Return (x, y) of the center of cell containing provided text 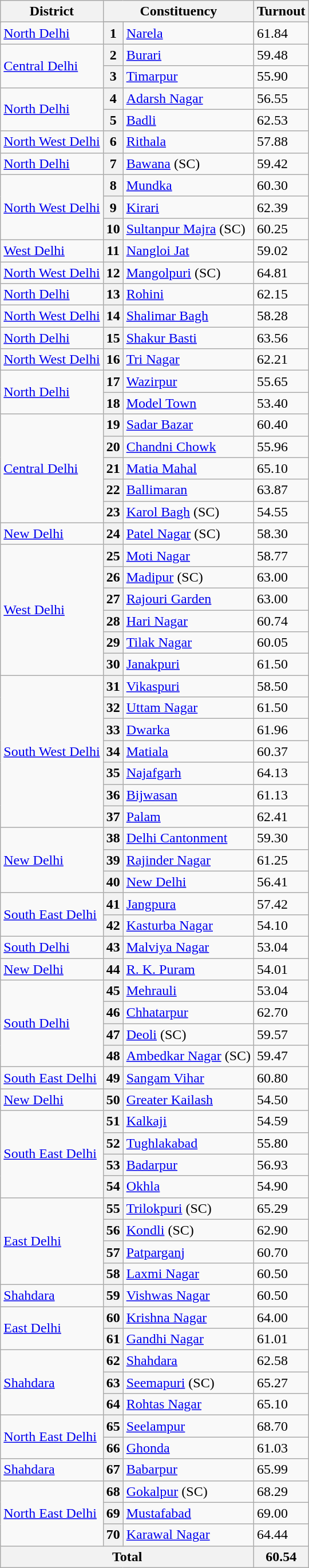
Laxmi Nagar (188, 1273)
62.70 (282, 1013)
20 (113, 447)
Adarsh Nagar (188, 98)
44 (113, 969)
54.90 (282, 1187)
Moti Nagar (188, 555)
8 (113, 185)
Karawal Nagar (188, 1535)
Total (127, 1557)
District (51, 11)
Ballimaran (188, 490)
Tri Nagar (188, 360)
28 (113, 620)
65 (113, 1426)
61.25 (282, 860)
19 (113, 425)
43 (113, 947)
49 (113, 1078)
Bawana (SC) (188, 164)
60.30 (282, 185)
Nangloi Jat (188, 250)
63.87 (282, 490)
Gandhi Nagar (188, 1339)
48 (113, 1056)
Najafgarh (188, 773)
Model Town (188, 403)
Delhi Cantonment (188, 838)
Matiala (188, 751)
54.59 (282, 1121)
17 (113, 381)
Kondli (SC) (188, 1230)
58 (113, 1273)
29 (113, 643)
41 (113, 904)
57.88 (282, 142)
65.29 (282, 1208)
69 (113, 1513)
55 (113, 1208)
62.39 (282, 207)
65.27 (282, 1383)
Madipur (SC) (188, 577)
Shalimar Bagh (188, 316)
Uttam Nagar (188, 708)
34 (113, 751)
67 (113, 1470)
27 (113, 599)
54.10 (282, 925)
5 (113, 120)
Badli (188, 120)
33 (113, 730)
57.42 (282, 904)
69.00 (282, 1513)
Babarpur (188, 1470)
Seemapuri (SC) (188, 1383)
56.55 (282, 98)
56.93 (282, 1165)
Rajouri Garden (188, 599)
58.50 (282, 686)
Krishna Nagar (188, 1317)
6 (113, 142)
60.70 (282, 1252)
54 (113, 1187)
26 (113, 577)
Ghonda (188, 1448)
22 (113, 490)
62.41 (282, 817)
4 (113, 98)
Rohtas Nagar (188, 1404)
15 (113, 338)
60.80 (282, 1078)
55.96 (282, 447)
61.84 (282, 33)
70 (113, 1535)
64.81 (282, 273)
59.48 (282, 55)
31 (113, 686)
9 (113, 207)
Greater Kailash (188, 1100)
2 (113, 55)
60.40 (282, 425)
Rohini (188, 295)
60.74 (282, 620)
61.03 (282, 1448)
57 (113, 1252)
Sangam Vihar (188, 1078)
68.29 (282, 1491)
65.99 (282, 1470)
59.30 (282, 838)
Bijwasan (188, 795)
Turnout (282, 11)
1 (113, 33)
23 (113, 512)
Rithala (188, 142)
Kirari (188, 207)
7 (113, 164)
Tilak Nagar (188, 643)
24 (113, 534)
54.50 (282, 1100)
45 (113, 991)
Vikaspuri (188, 686)
3 (113, 77)
47 (113, 1034)
Patparganj (188, 1252)
South West Delhi (51, 751)
Burari (188, 55)
63.56 (282, 338)
62.58 (282, 1361)
Rajinder Nagar (188, 860)
61 (113, 1339)
Mundka (188, 185)
Narela (188, 33)
Badarpur (188, 1165)
62.15 (282, 295)
59.42 (282, 164)
Trilokpuri (SC) (188, 1208)
60.05 (282, 643)
60.54 (282, 1557)
Ambedkar Nagar (SC) (188, 1056)
63 (113, 1383)
Kasturba Nagar (188, 925)
59.02 (282, 250)
61.01 (282, 1339)
Malviya Nagar (188, 947)
Janakpuri (188, 664)
62.90 (282, 1230)
Patel Nagar (SC) (188, 534)
Mehrauli (188, 991)
62.53 (282, 120)
Timarpur (188, 77)
64.00 (282, 1317)
Jangpura (188, 904)
Tughlakabad (188, 1143)
Gokalpur (SC) (188, 1491)
54.55 (282, 512)
Matia Mahal (188, 468)
40 (113, 882)
60.25 (282, 229)
30 (113, 664)
Mangolpuri (SC) (188, 273)
42 (113, 925)
Deoli (SC) (188, 1034)
18 (113, 403)
64.44 (282, 1535)
21 (113, 468)
59.57 (282, 1034)
58.77 (282, 555)
36 (113, 795)
39 (113, 860)
10 (113, 229)
12 (113, 273)
11 (113, 250)
53 (113, 1165)
Chhatarpur (188, 1013)
54.01 (282, 969)
55.80 (282, 1143)
R. K. Puram (188, 969)
60 (113, 1317)
25 (113, 555)
38 (113, 838)
Wazirpur (188, 381)
53.40 (282, 403)
32 (113, 708)
Vishwas Nagar (188, 1295)
Palam (188, 817)
62.21 (282, 360)
13 (113, 295)
Karol Bagh (SC) (188, 512)
51 (113, 1121)
50 (113, 1100)
37 (113, 817)
46 (113, 1013)
52 (113, 1143)
Okhla (188, 1187)
Constituency (179, 11)
56 (113, 1230)
64 (113, 1404)
Seelampur (188, 1426)
55.65 (282, 381)
Mustafabad (188, 1513)
14 (113, 316)
Sadar Bazar (188, 425)
Chandni Chowk (188, 447)
Shakur Basti (188, 338)
58.28 (282, 316)
66 (113, 1448)
55.90 (282, 77)
68 (113, 1491)
Dwarka (188, 730)
Hari Nagar (188, 620)
61.13 (282, 795)
68.70 (282, 1426)
58.30 (282, 534)
61.96 (282, 730)
59.47 (282, 1056)
35 (113, 773)
64.13 (282, 773)
59 (113, 1295)
Sultanpur Majra (SC) (188, 229)
Kalkaji (188, 1121)
16 (113, 360)
60.37 (282, 751)
62 (113, 1361)
56.41 (282, 882)
